Identify which cell holds the provided text, then report its (x, y) central coordinate. 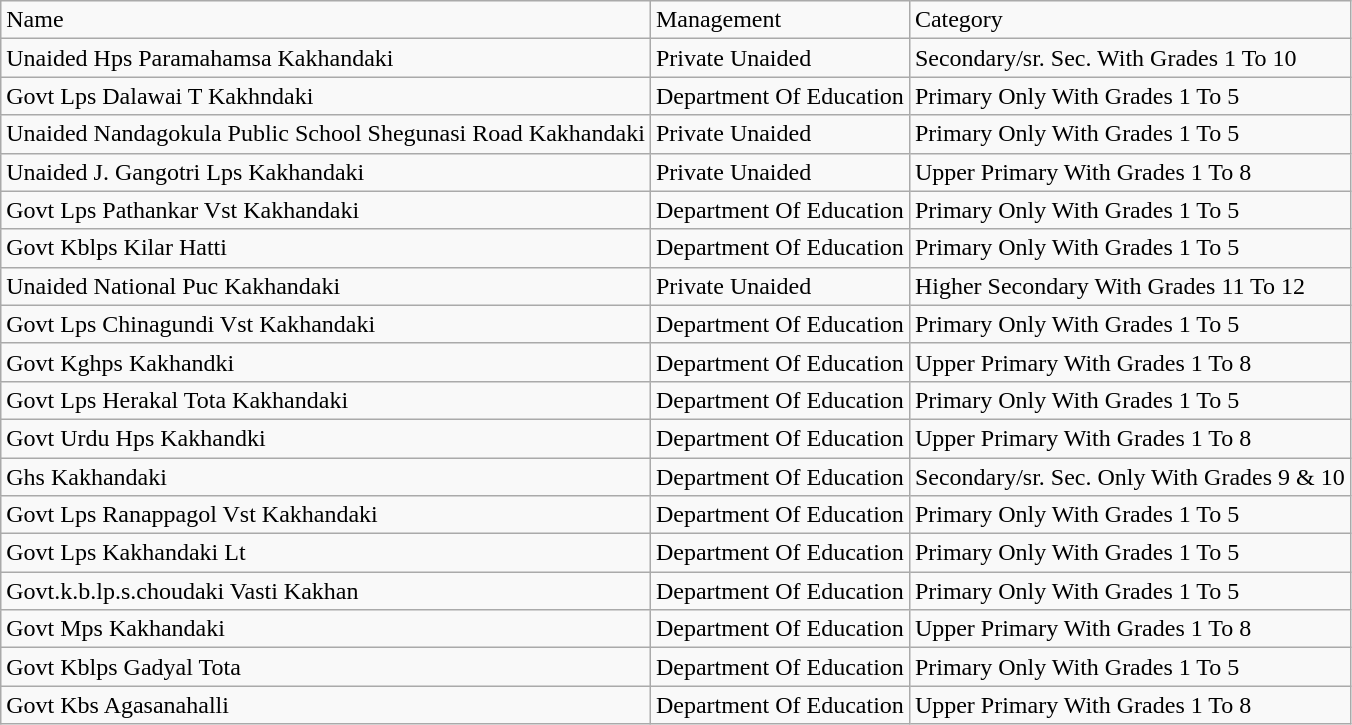
Unaided Hps Paramahamsa Kakhandaki (326, 58)
Govt Lps Ranappagol Vst Kakhandaki (326, 515)
Govt.k.b.lp.s.choudaki Vasti Kakhan (326, 591)
Unaided J. Gangotri Lps Kakhandaki (326, 172)
Unaided Nandagokula Public School Shegunasi Road Kakhandaki (326, 134)
Govt Kblps Gadyal Tota (326, 667)
Govt Urdu Hps Kakhandki (326, 438)
Higher Secondary With Grades 11 To 12 (1130, 286)
Category (1130, 20)
Management (780, 20)
Secondary/sr. Sec. With Grades 1 To 10 (1130, 58)
Govt Lps Pathankar Vst Kakhandaki (326, 210)
Unaided National Puc Kakhandaki (326, 286)
Secondary/sr. Sec. Only With Grades 9 & 10 (1130, 477)
Name (326, 20)
Govt Lps Chinagundi Vst Kakhandaki (326, 324)
Govt Mps Kakhandaki (326, 629)
Govt Lps Herakal Tota Kakhandaki (326, 400)
Govt Kblps Kilar Hatti (326, 248)
Govt Kbs Agasanahalli (326, 705)
Ghs Kakhandaki (326, 477)
Govt Kghps Kakhandki (326, 362)
Govt Lps Kakhandaki Lt (326, 553)
Govt Lps Dalawai T Kakhndaki (326, 96)
